Scan for the cell matching the given text and deliver its (X, Y) coordinate at center. 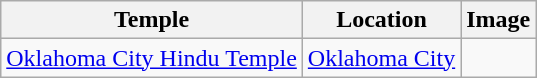
Image (498, 20)
Oklahoma City Hindu Temple (152, 58)
Location (381, 20)
Oklahoma City (381, 58)
Temple (152, 20)
